Output the (x, y) coordinate of the center of the cell containing the given text.  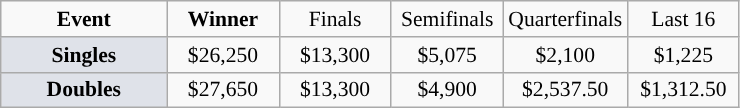
$1,312.50 (683, 90)
Doubles (84, 90)
$5,075 (447, 55)
Quarterfinals (565, 19)
$27,650 (223, 90)
$2,100 (565, 55)
$2,537.50 (565, 90)
Winner (223, 19)
Finals (335, 19)
Semifinals (447, 19)
$26,250 (223, 55)
Last 16 (683, 19)
$4,900 (447, 90)
$1,225 (683, 55)
Event (84, 19)
Singles (84, 55)
